From the cell containing the given text, extract its center point as (X, Y) coordinate. 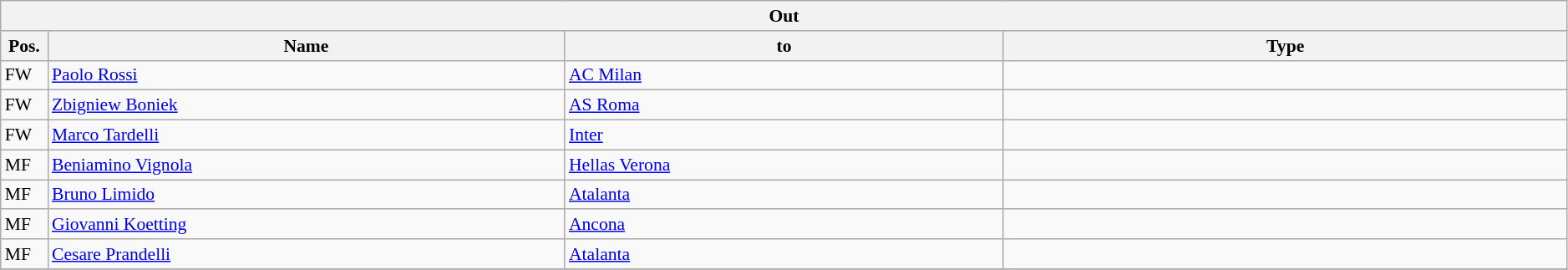
Beniamino Vignola (306, 165)
Pos. (24, 46)
Hellas Verona (784, 165)
Cesare Prandelli (306, 254)
Name (306, 46)
to (784, 46)
Bruno Limido (306, 195)
Marco Tardelli (306, 135)
AC Milan (784, 75)
Type (1285, 46)
Giovanni Koetting (306, 225)
Zbigniew Boniek (306, 105)
Paolo Rossi (306, 75)
Inter (784, 135)
Ancona (784, 225)
AS Roma (784, 105)
Out (784, 16)
